Determine the [x, y] coordinate at the center of the cell enclosing the given text.  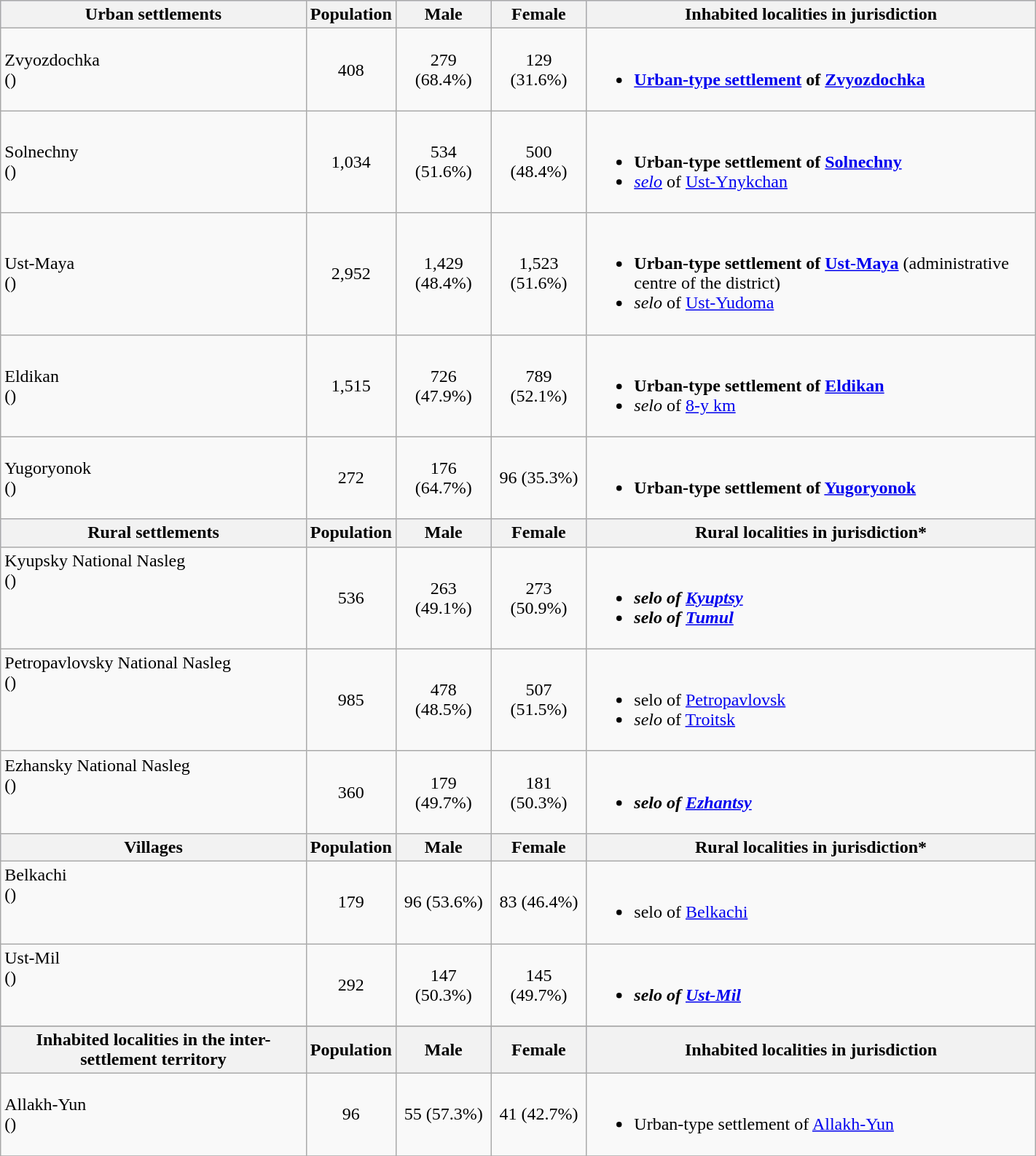
500 (48.4%) [539, 162]
selo of Petropavlovskselo of Troitsk [811, 700]
Villages [154, 847]
Petropavlovsky National Nasleg() [154, 700]
1,515 [351, 386]
181 (50.3%) [539, 792]
Kyupsky National Nasleg() [154, 598]
96 (53.6%) [443, 902]
1,034 [351, 162]
Allakh-Yun() [154, 1115]
83 (46.4%) [539, 902]
Urban-type settlement of Ust-Maya (administrative centre of the district)selo of Ust-Yudoma [811, 274]
272 [351, 478]
Solnechny() [154, 162]
Urban-type settlement of Eldikanselo of 8-y km [811, 386]
Ezhansky National Nasleg() [154, 792]
55 (57.3%) [443, 1115]
408 [351, 70]
selo of Kyuptsyselo of Tumul [811, 598]
selo of Belkachi [811, 902]
507 (51.5%) [539, 700]
Urban-type settlement of Yugoryonok [811, 478]
1,523 (51.6%) [539, 274]
536 [351, 598]
Urban-type settlement of Solnechnyselo of Ust-Ynykchan [811, 162]
Yugoryonok() [154, 478]
Belkachi() [154, 902]
selo of Ezhantsy [811, 792]
Inhabited localities in the inter-settlement territory [154, 1050]
41 (42.7%) [539, 1115]
360 [351, 792]
145 (49.7%) [539, 984]
176 (64.7%) [443, 478]
129 (31.6%) [539, 70]
263 (49.1%) [443, 598]
Ust-Mil() [154, 984]
Ust-Maya() [154, 274]
179 [351, 902]
96 (35.3%) [539, 478]
Urban-type settlement of Allakh-Yun [811, 1115]
Urban-type settlement of Zvyozdochka [811, 70]
96 [351, 1115]
Urban settlements [154, 15]
Eldikan() [154, 386]
selo of Ust-Mil [811, 984]
179 (49.7%) [443, 792]
Zvyozdochka() [154, 70]
985 [351, 700]
789 (52.1%) [539, 386]
147 (50.3%) [443, 984]
292 [351, 984]
279 (68.4%) [443, 70]
726 (47.9%) [443, 386]
478 (48.5%) [443, 700]
Rural settlements [154, 533]
273 (50.9%) [539, 598]
2,952 [351, 274]
1,429 (48.4%) [443, 274]
534 (51.6%) [443, 162]
